Identify which cell holds the provided text, then report its (x, y) central coordinate. 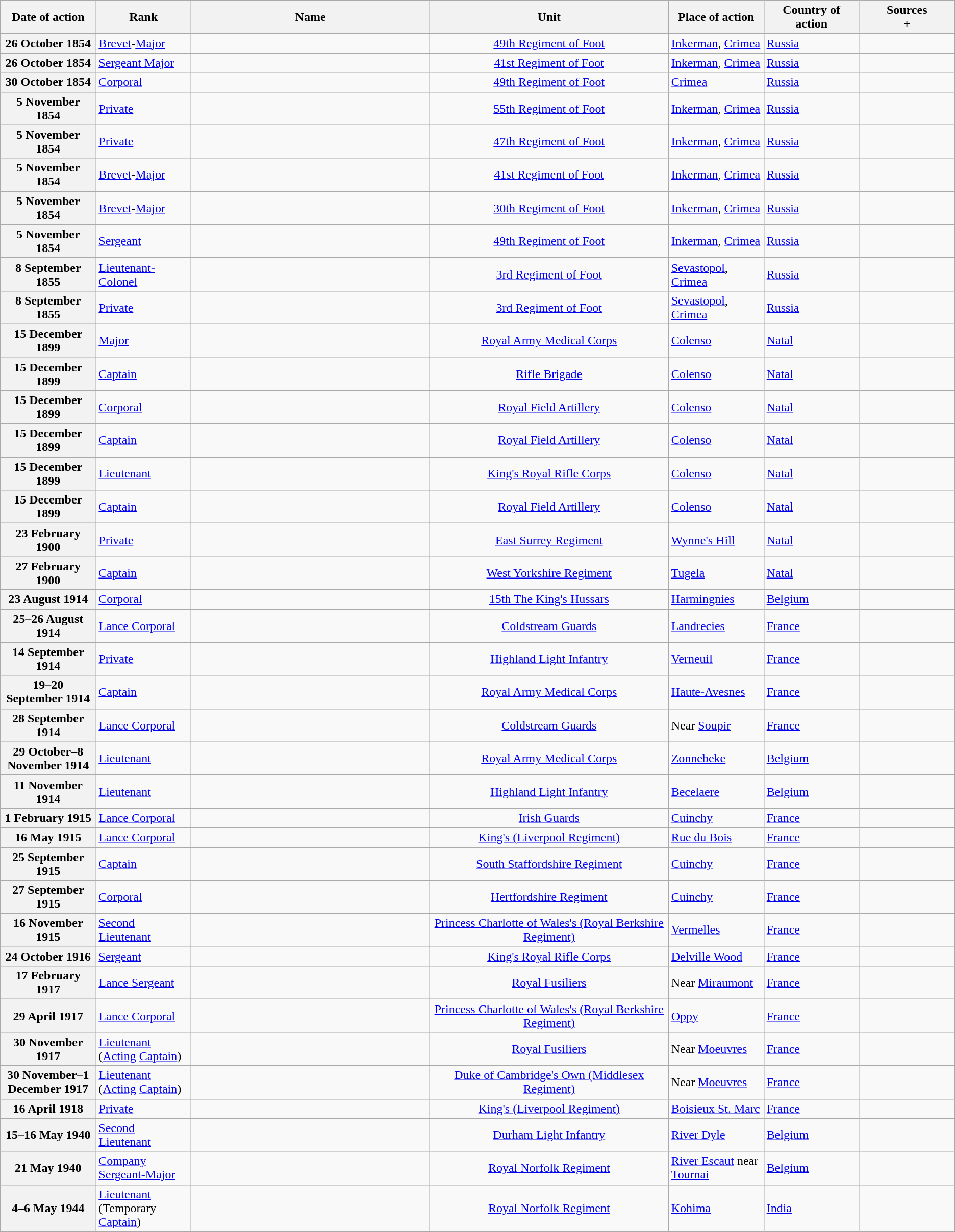
15–16 May 1940 (48, 1135)
Tugela (716, 573)
4–6 May 1944 (48, 1208)
30th Regiment of Foot (549, 208)
Company Sergeant-Major (144, 1168)
Verneuil (716, 659)
14 September 1914 (48, 659)
11 November 1914 (48, 792)
Lance Sergeant (144, 983)
23 August 1914 (48, 599)
16 April 1918 (48, 1109)
1 February 1915 (48, 818)
South Staffordshire Regiment (549, 863)
Major (144, 341)
Duke of Cambridge's Own (Middlesex Regiment) (549, 1083)
Near Soupir (716, 725)
17 February 1917 (48, 983)
55th Regiment of Foot (549, 108)
30 November 1917 (48, 1049)
19–20 September 1914 (48, 692)
Haute-Avesnes (716, 692)
West Yorkshire Regiment (549, 573)
Becelaere (716, 792)
Rifle Brigade (549, 373)
Near Miraumont (716, 983)
Wynne's Hill (716, 540)
Country of action (811, 17)
25 September 1915 (48, 863)
25–26 August 1914 (48, 625)
Zonnebeke (716, 758)
30 October 1854 (48, 82)
Lieutenant (Temporary Captain) (144, 1208)
Name (311, 17)
River Dyle (716, 1135)
16 May 1915 (48, 837)
15th The King's Hussars (549, 599)
28 September 1914 (48, 725)
Place of action (716, 17)
East Surrey Regiment (549, 540)
River Escaut near Tournai (716, 1168)
Sources+ (907, 17)
24 October 1916 (48, 957)
Kohima (716, 1208)
Vermelles (716, 931)
21 May 1940 (48, 1168)
23 February 1900 (48, 540)
27 February 1900 (48, 573)
Landrecies (716, 625)
Lieutenant-Colonel (144, 274)
27 September 1915 (48, 897)
Sergeant Major (144, 63)
Oppy (716, 1016)
30 November–1 December 1917 (48, 1083)
India (811, 1208)
Date of action (48, 17)
Crimea (716, 82)
Durham Light Infantry (549, 1135)
Unit (549, 17)
Rank (144, 17)
Delville Wood (716, 957)
Hertfordshire Regiment (549, 897)
29 April 1917 (48, 1016)
Boisieux St. Marc (716, 1109)
47th Regiment of Foot (549, 142)
Irish Guards (549, 818)
Rue du Bois (716, 837)
16 November 1915 (48, 931)
Harmingnies (716, 599)
29 October–8 November 1914 (48, 758)
